Scan for the cell matching the given text and deliver its (x, y) coordinate at center. 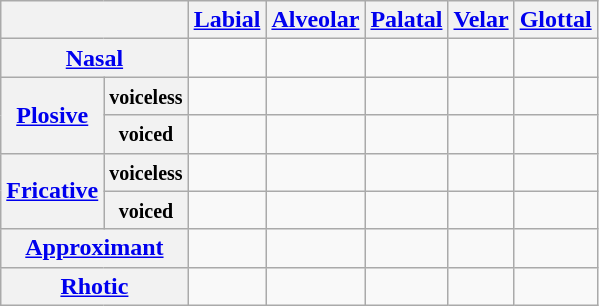
Fricative (52, 191)
Glottal (556, 20)
Approximant (94, 248)
Nasal (94, 58)
Alveolar (316, 20)
Labial (227, 20)
Palatal (406, 20)
Rhotic (94, 286)
Velar (481, 20)
Plosive (52, 115)
